Determine the (X, Y) coordinate at the center of the cell enclosing the given text.  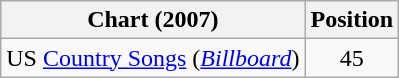
Position (352, 20)
Chart (2007) (153, 20)
45 (352, 58)
US Country Songs (Billboard) (153, 58)
